Capture the cell that displays the provided text and extract its (X, Y) central coordinate. 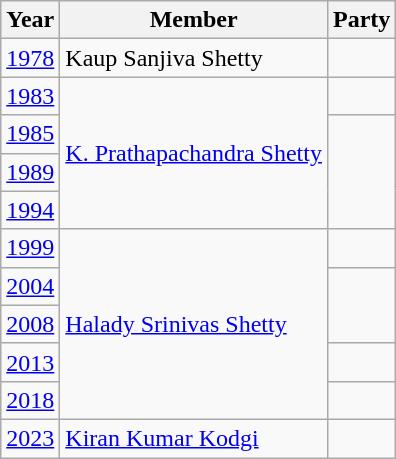
Halady Srinivas Shetty (194, 324)
1985 (30, 134)
K. Prathapachandra Shetty (194, 153)
Member (194, 20)
Kiran Kumar Kodgi (194, 438)
1999 (30, 248)
1994 (30, 210)
2008 (30, 324)
2013 (30, 362)
1978 (30, 58)
Kaup Sanjiva Shetty (194, 58)
Party (361, 20)
1989 (30, 172)
1983 (30, 96)
Year (30, 20)
2023 (30, 438)
2018 (30, 400)
2004 (30, 286)
